Capture the cell that displays the provided text and extract its (x, y) central coordinate. 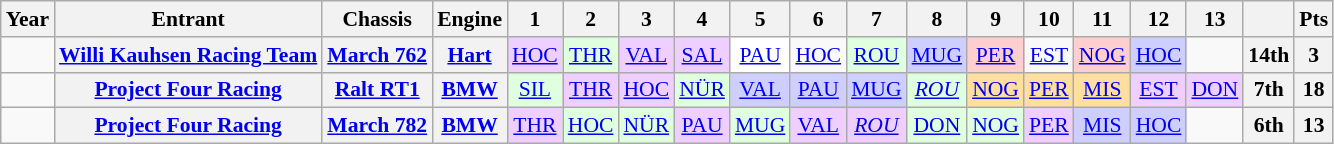
Willi Kauhsen Racing Team (188, 55)
March 782 (377, 126)
Hart (470, 55)
6 (818, 19)
Ralt RT1 (377, 90)
Year (28, 19)
Entrant (188, 19)
12 (1159, 19)
SIL (535, 90)
2 (591, 19)
8 (938, 19)
Chassis (377, 19)
7 (876, 19)
11 (1102, 19)
14th (1268, 55)
9 (996, 19)
Pts (1314, 19)
6th (1268, 126)
March 762 (377, 55)
5 (760, 19)
7th (1268, 90)
18 (1314, 90)
4 (702, 19)
SAL (702, 55)
10 (1049, 19)
Engine (470, 19)
1 (535, 19)
